Capture the cell that displays the provided text and extract its (X, Y) central coordinate. 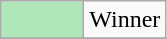
Winner (125, 20)
